Scan for the cell matching the given text and deliver its (X, Y) coordinate at center. 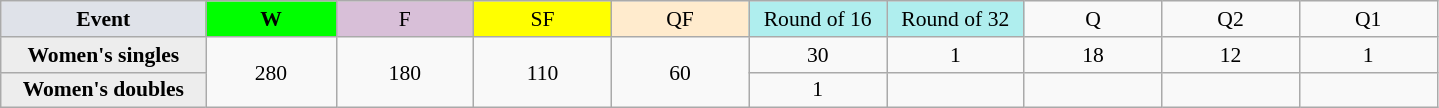
180 (405, 72)
12 (1231, 55)
Q (1093, 19)
Round of 16 (818, 19)
Q1 (1368, 19)
QF (680, 19)
Event (104, 19)
F (405, 19)
Women's doubles (104, 90)
110 (543, 72)
Women's singles (104, 55)
18 (1093, 55)
Q2 (1231, 19)
30 (818, 55)
60 (680, 72)
Round of 32 (955, 19)
SF (543, 19)
W (271, 19)
280 (271, 72)
